Locate the cell with the specified text and output its [X, Y] center coordinate. 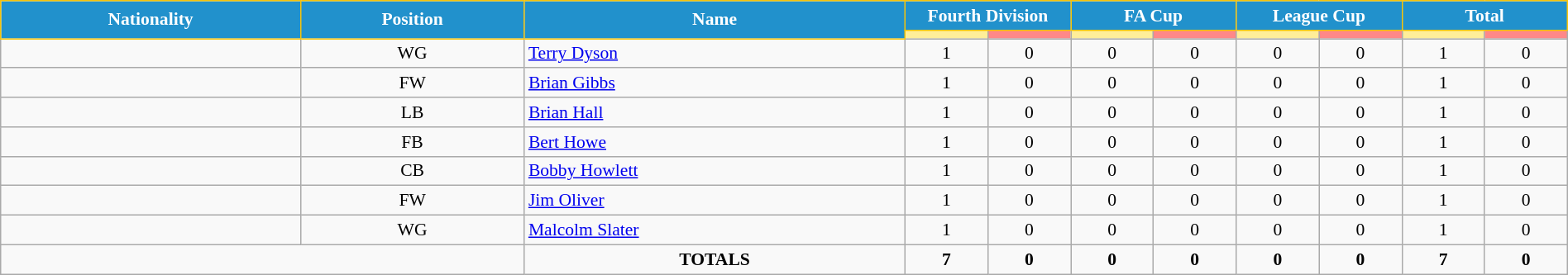
Terry Dyson [715, 54]
Brian Hall [715, 112]
FB [412, 142]
FA Cup [1153, 16]
LB [412, 112]
CB [412, 171]
Malcolm Slater [715, 230]
Fourth Division [987, 16]
League Cup [1319, 16]
Jim Oliver [715, 201]
Position [412, 20]
Name [715, 20]
Bert Howe [715, 142]
Total [1484, 16]
TOTALS [715, 259]
Nationality [151, 20]
Brian Gibbs [715, 83]
Bobby Howlett [715, 171]
